Detect which cell encompasses the target text, then output its [X, Y] center coordinate. 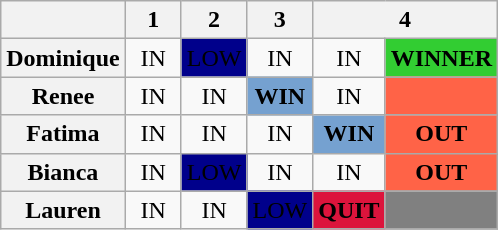
Lauren [63, 210]
2 [214, 20]
4 [406, 20]
Fatima [63, 134]
3 [280, 20]
Dominique [63, 58]
Renee [63, 96]
1 [153, 20]
Bianca [63, 172]
QUIT [349, 210]
WINNER [441, 58]
